Return the (X, Y) coordinate for the center point of the cell that contains the specified text.  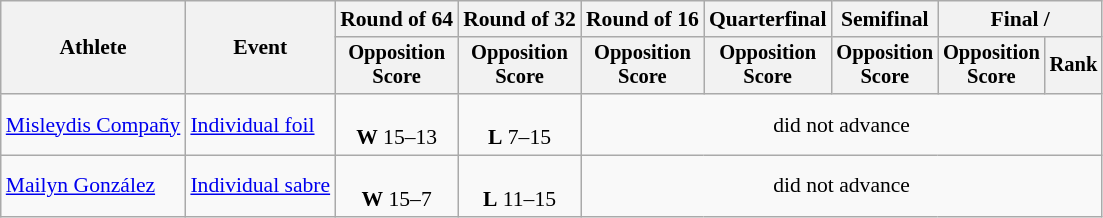
Misleydis Compañy (94, 124)
Round of 32 (520, 19)
Quarterfinal (768, 19)
Mailyn González (94, 186)
Event (260, 48)
Round of 64 (396, 19)
W 15–7 (396, 186)
Final / (1020, 19)
Individual foil (260, 124)
Semifinal (884, 19)
L 11–15 (520, 186)
Rank (1074, 66)
L 7–15 (520, 124)
Individual sabre (260, 186)
Round of 16 (642, 19)
Athlete (94, 48)
W 15–13 (396, 124)
